Output the (X, Y) coordinate of the center of the cell containing the given text.  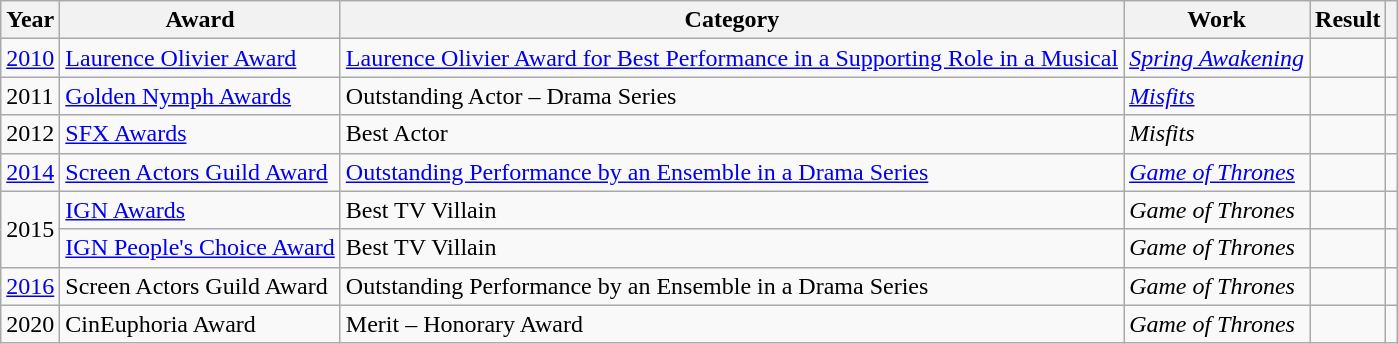
2011 (30, 96)
Work (1217, 20)
Award (200, 20)
CinEuphoria Award (200, 324)
Laurence Olivier Award for Best Performance in a Supporting Role in a Musical (732, 58)
Best Actor (732, 134)
2010 (30, 58)
Merit – Honorary Award (732, 324)
SFX Awards (200, 134)
Category (732, 20)
IGN People's Choice Award (200, 248)
2020 (30, 324)
Year (30, 20)
2014 (30, 172)
Spring Awakening (1217, 58)
IGN Awards (200, 210)
2012 (30, 134)
2016 (30, 286)
Result (1348, 20)
Golden Nymph Awards (200, 96)
Laurence Olivier Award (200, 58)
Outstanding Actor – Drama Series (732, 96)
2015 (30, 229)
